Return [X, Y] of the center of cell containing provided text 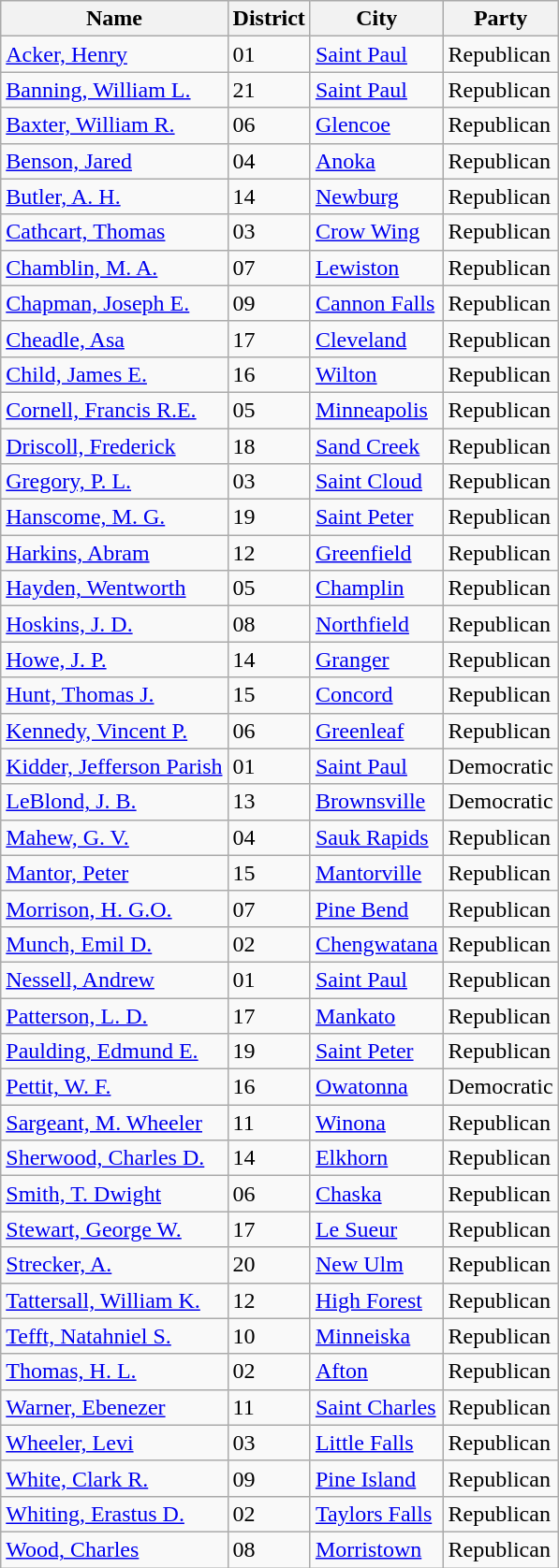
Minneiska [376, 1336]
Sherwood, Charles D. [114, 1158]
Afton [376, 1372]
Driscoll, Frederick [114, 446]
Baxter, William R. [114, 125]
Winona [376, 1123]
Lewiston [376, 268]
Morristown [376, 1549]
Anoka [376, 161]
Saint Charles [376, 1407]
LeBlond, J. B. [114, 802]
Minneapolis [376, 410]
Taylors Falls [376, 1514]
Cleveland [376, 339]
District [269, 19]
Northfield [376, 624]
Champlin [376, 588]
Strecker, A. [114, 1265]
Butler, A. H. [114, 196]
High Forest [376, 1300]
Hanscome, M. G. [114, 517]
Chamblin, M. A. [114, 268]
Party [500, 19]
Child, James E. [114, 374]
Whiting, Erastus D. [114, 1514]
Cannon Falls [376, 303]
Acker, Henry [114, 54]
Banning, William L. [114, 90]
Pettit, W. F. [114, 1087]
Crow Wing [376, 232]
City [376, 19]
Morrison, H. G.O. [114, 908]
Cornell, Francis R.E. [114, 410]
Glencoe [376, 125]
Hoskins, J. D. [114, 624]
Howe, J. P. [114, 660]
10 [269, 1336]
Greenfield [376, 553]
Greenleaf [376, 731]
Hunt, Thomas J. [114, 695]
Munch, Emil D. [114, 944]
Name [114, 19]
Wilton [376, 374]
Elkhorn [376, 1158]
Thomas, H. L. [114, 1372]
Wood, Charles [114, 1549]
Patterson, L. D. [114, 1015]
Chaska [376, 1194]
Wheeler, Levi [114, 1443]
Smith, T. Dwight [114, 1194]
Benson, Jared [114, 161]
Newburg [376, 196]
21 [269, 90]
Concord [376, 695]
Mantor, Peter [114, 873]
Sauk Rapids [376, 837]
Cathcart, Thomas [114, 232]
Owatonna [376, 1087]
Tattersall, William K. [114, 1300]
Warner, Ebenezer [114, 1407]
New Ulm [376, 1265]
Chengwatana [376, 944]
Kennedy, Vincent P. [114, 731]
Little Falls [376, 1443]
Nessell, Andrew [114, 980]
Gregory, P. L. [114, 482]
Granger [376, 660]
18 [269, 446]
Cheadle, Asa [114, 339]
Pine Island [376, 1478]
Mantorville [376, 873]
Mankato [376, 1015]
Tefft, Natahniel S. [114, 1336]
White, Clark R. [114, 1478]
Kidder, Jefferson Parish [114, 766]
Sargeant, M. Wheeler [114, 1123]
20 [269, 1265]
Sand Creek [376, 446]
Le Sueur [376, 1229]
Hayden, Wentworth [114, 588]
13 [269, 802]
Saint Cloud [376, 482]
Harkins, Abram [114, 553]
Stewart, George W. [114, 1229]
Chapman, Joseph E. [114, 303]
Mahew, G. V. [114, 837]
Paulding, Edmund E. [114, 1052]
Pine Bend [376, 908]
Brownsville [376, 802]
